For the text-containing cell, return its midpoint in [x, y] coordinate format. 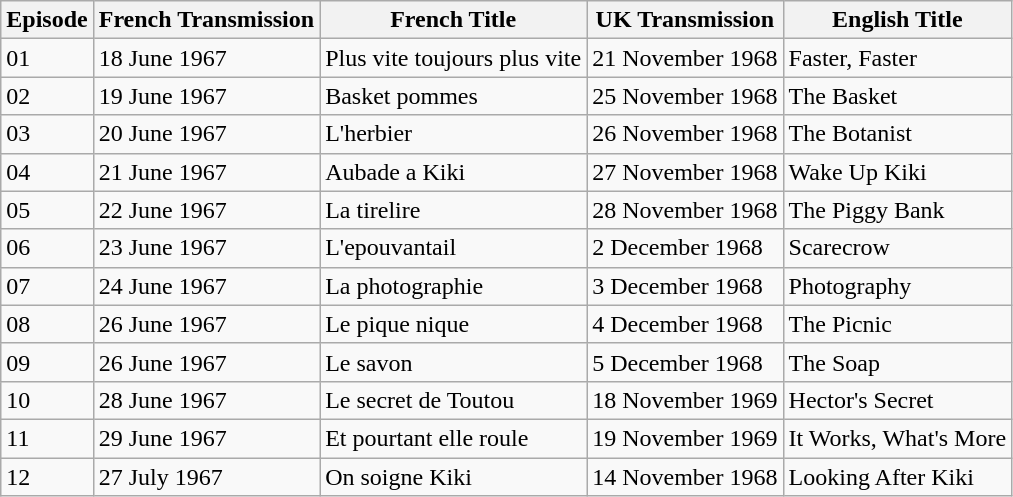
09 [47, 362]
24 June 1967 [206, 286]
French Title [454, 20]
07 [47, 286]
3 December 1968 [685, 286]
10 [47, 400]
05 [47, 210]
5 December 1968 [685, 362]
21 November 1968 [685, 58]
12 [47, 477]
Basket pommes [454, 96]
19 November 1969 [685, 438]
UK Transmission [685, 20]
02 [47, 96]
22 June 1967 [206, 210]
Photography [898, 286]
La tirelire [454, 210]
Faster, Faster [898, 58]
Wake Up Kiki [898, 172]
06 [47, 248]
Le savon [454, 362]
Scarecrow [898, 248]
01 [47, 58]
The Piggy Bank [898, 210]
The Picnic [898, 324]
11 [47, 438]
La photographie [454, 286]
28 November 1968 [685, 210]
04 [47, 172]
18 November 1969 [685, 400]
On soigne Kiki [454, 477]
Plus vite toujours plus vite [454, 58]
English Title [898, 20]
19 June 1967 [206, 96]
L'epouvantail [454, 248]
The Botanist [898, 134]
03 [47, 134]
27 November 1968 [685, 172]
Looking After Kiki [898, 477]
Aubade a Kiki [454, 172]
14 November 1968 [685, 477]
Et pourtant elle roule [454, 438]
28 June 1967 [206, 400]
Episode [47, 20]
Le pique nique [454, 324]
23 June 1967 [206, 248]
2 December 1968 [685, 248]
27 July 1967 [206, 477]
26 November 1968 [685, 134]
4 December 1968 [685, 324]
Hector's Secret [898, 400]
The Soap [898, 362]
It Works, What's More [898, 438]
L'herbier [454, 134]
25 November 1968 [685, 96]
21 June 1967 [206, 172]
08 [47, 324]
Le secret de Toutou [454, 400]
The Basket [898, 96]
29 June 1967 [206, 438]
French Transmission [206, 20]
20 June 1967 [206, 134]
18 June 1967 [206, 58]
